Output the (X, Y) coordinate of the center of the cell containing the given text.  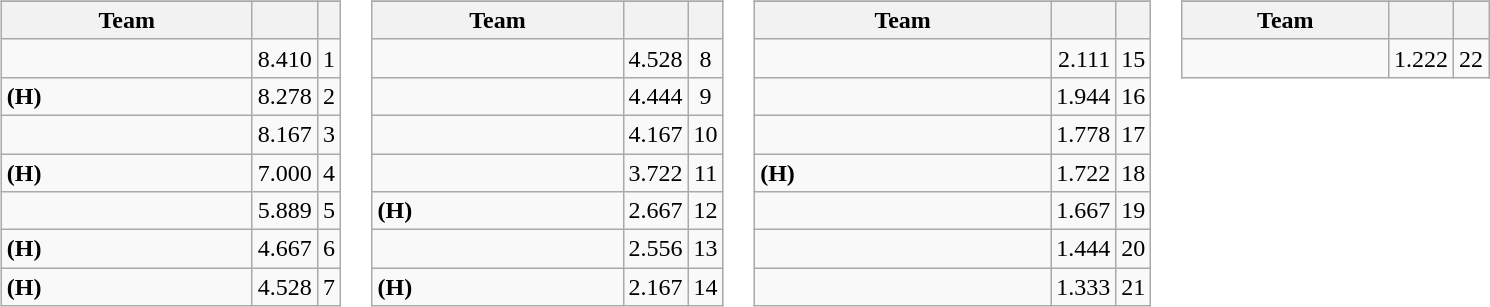
8.167 (284, 134)
21 (1134, 287)
3.722 (656, 173)
2.556 (656, 249)
4.667 (284, 249)
12 (706, 211)
14 (706, 287)
22 (1470, 58)
2.167 (656, 287)
1.333 (1084, 287)
5 (328, 211)
1.667 (1084, 211)
6 (328, 249)
9 (706, 96)
13 (706, 249)
5.889 (284, 211)
1.722 (1084, 173)
1 (328, 58)
1.444 (1084, 249)
4 (328, 173)
8.410 (284, 58)
2.111 (1084, 58)
4.444 (656, 96)
2.667 (656, 211)
19 (1134, 211)
1.778 (1084, 134)
11 (706, 173)
16 (1134, 96)
7.000 (284, 173)
8.278 (284, 96)
2 (328, 96)
4.167 (656, 134)
3 (328, 134)
1.944 (1084, 96)
7 (328, 287)
20 (1134, 249)
18 (1134, 173)
17 (1134, 134)
10 (706, 134)
15 (1134, 58)
1.222 (1420, 58)
8 (706, 58)
